Output the (X, Y) coordinate of the center of the cell containing the given text.  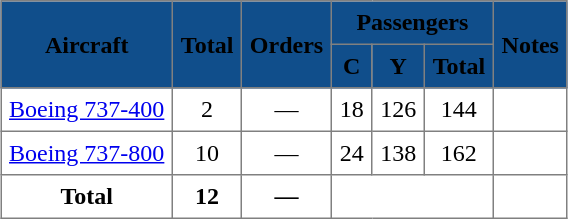
10 (208, 153)
Orders (287, 44)
Passengers (412, 23)
C (351, 66)
Y (398, 66)
18 (351, 110)
Boeing 737-400 (87, 110)
12 (208, 197)
Aircraft (87, 44)
Notes (530, 44)
144 (458, 110)
Boeing 737-800 (87, 153)
162 (458, 153)
24 (351, 153)
2 (208, 110)
138 (398, 153)
126 (398, 110)
